Find where the given text appears and provide that cell's center as (x, y) coordinate. 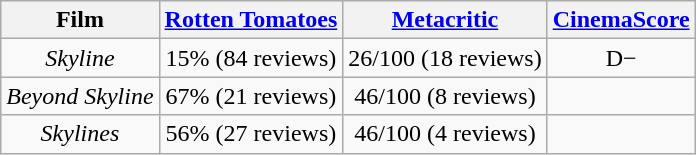
46/100 (8 reviews) (445, 96)
Film (80, 20)
Metacritic (445, 20)
D− (621, 58)
56% (27 reviews) (251, 134)
26/100 (18 reviews) (445, 58)
46/100 (4 reviews) (445, 134)
CinemaScore (621, 20)
Skylines (80, 134)
Skyline (80, 58)
Rotten Tomatoes (251, 20)
Beyond Skyline (80, 96)
67% (21 reviews) (251, 96)
15% (84 reviews) (251, 58)
